Extract the (X, Y) coordinate from the center of the cell holding the provided text.  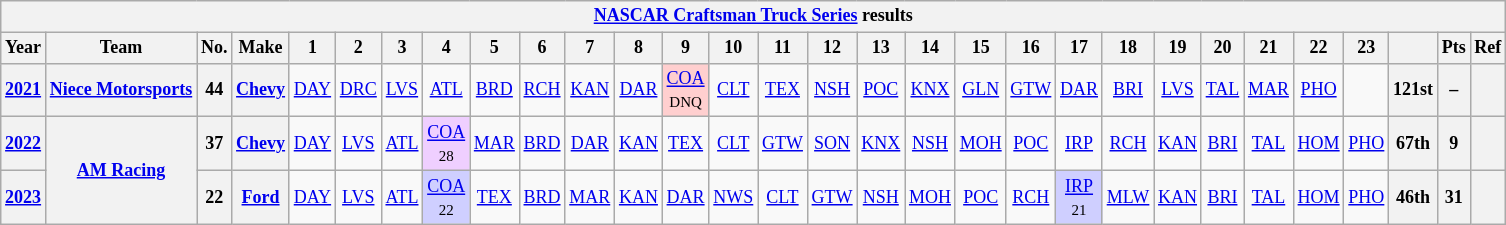
37 (214, 144)
COA22 (446, 197)
46th (1414, 197)
6 (542, 48)
NASCAR Craftsman Truck Series results (754, 16)
2 (358, 48)
4 (446, 48)
15 (980, 48)
GLN (980, 90)
Pts (1454, 48)
NWS (734, 197)
1 (312, 48)
14 (930, 48)
COADNQ (686, 90)
DRC (358, 90)
– (1454, 90)
19 (1178, 48)
IRP21 (1080, 197)
Ford (261, 197)
16 (1031, 48)
Niece Motorsports (120, 90)
31 (1454, 197)
3 (402, 48)
Year (24, 48)
Team (120, 48)
20 (1222, 48)
MLW (1128, 197)
IRP (1080, 144)
11 (783, 48)
SON (832, 144)
67th (1414, 144)
5 (495, 48)
23 (1366, 48)
No. (214, 48)
COA28 (446, 144)
AM Racing (120, 170)
12 (832, 48)
2023 (24, 197)
21 (1269, 48)
44 (214, 90)
Ref (1488, 48)
18 (1128, 48)
7 (590, 48)
2022 (24, 144)
8 (639, 48)
121st (1414, 90)
Make (261, 48)
17 (1080, 48)
10 (734, 48)
13 (881, 48)
2021 (24, 90)
